Return the (X, Y) coordinate for the center point of the cell that contains the specified text.  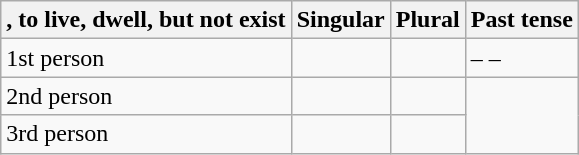
Plural (428, 20)
– – (522, 58)
, to live, dwell, but not exist (146, 20)
3rd person (146, 134)
Singular (340, 20)
1st person (146, 58)
Past tense (522, 20)
2nd person (146, 96)
